Return [x, y] of the center of cell containing provided text 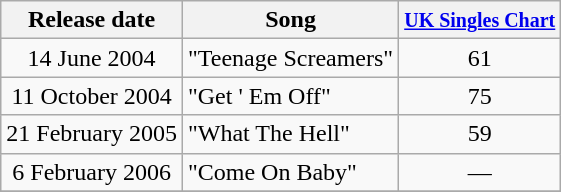
"Come On Baby" [290, 172]
6 February 2006 [92, 172]
"Get ' Em Off" [290, 96]
"What The Hell" [290, 134]
"Teenage Screamers" [290, 58]
14 June 2004 [92, 58]
75 [480, 96]
11 October 2004 [92, 96]
21 February 2005 [92, 134]
Song [290, 20]
59 [480, 134]
Release date [92, 20]
61 [480, 58]
— [480, 172]
UK Singles Chart [480, 20]
